Identify which cell holds the provided text, then report its (x, y) central coordinate. 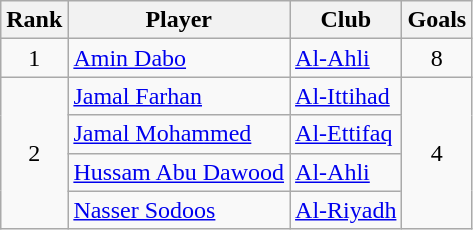
Goals (437, 20)
Al-Ittihad (346, 96)
Rank (34, 20)
4 (437, 153)
Jamal Mohammed (179, 134)
Player (179, 20)
Club (346, 20)
Nasser Sodoos (179, 210)
Al-Riyadh (346, 210)
Hussam Abu Dawood (179, 172)
Jamal Farhan (179, 96)
Amin Dabo (179, 58)
1 (34, 58)
Al-Ettifaq (346, 134)
8 (437, 58)
2 (34, 153)
